Pinpoint the cell where the given text exists, returning its [X, Y] midpoint coordinate. 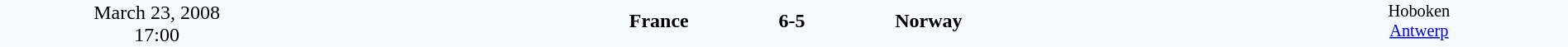
6-5 [791, 21]
France [501, 21]
Norway [1082, 21]
March 23, 200817:00 [157, 23]
Hoboken Antwerp [1419, 23]
